Capture the cell that displays the provided text and extract its [x, y] central coordinate. 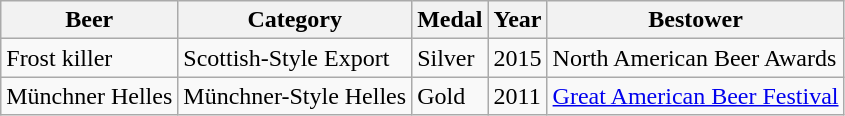
Scottish-Style Export [295, 58]
Medal [450, 20]
Silver [450, 58]
Frost killer [90, 58]
Bestower [696, 20]
Münchner-Style Helles [295, 96]
Beer [90, 20]
Gold [450, 96]
Münchner Helles [90, 96]
Category [295, 20]
2015 [518, 58]
2011 [518, 96]
Year [518, 20]
Great American Beer Festival [696, 96]
North American Beer Awards [696, 58]
